Locate the cell with the specified text and output its [X, Y] center coordinate. 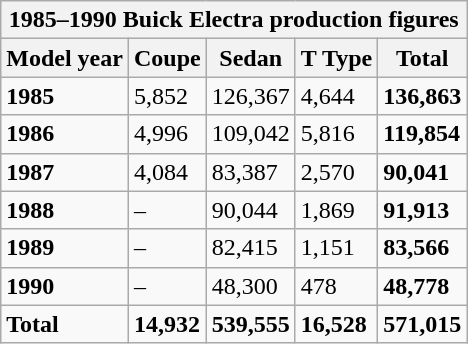
90,044 [250, 210]
Coupe [167, 58]
1,151 [336, 248]
5,852 [167, 96]
16,528 [336, 324]
1986 [65, 134]
4,644 [336, 96]
1990 [65, 286]
109,042 [250, 134]
478 [336, 286]
4,084 [167, 172]
2,570 [336, 172]
T Type [336, 58]
5,816 [336, 134]
136,863 [422, 96]
1989 [65, 248]
Model year [65, 58]
1,869 [336, 210]
91,913 [422, 210]
1987 [65, 172]
571,015 [422, 324]
126,367 [250, 96]
4,996 [167, 134]
1985–1990 Buick Electra production figures [234, 20]
14,932 [167, 324]
90,041 [422, 172]
82,415 [250, 248]
539,555 [250, 324]
1985 [65, 96]
48,778 [422, 286]
83,387 [250, 172]
Sedan [250, 58]
83,566 [422, 248]
48,300 [250, 286]
1988 [65, 210]
119,854 [422, 134]
